Provide the (x, y) coordinate of the cell's center where the given text is located.  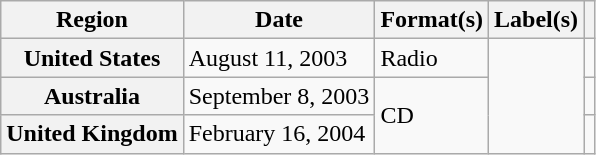
Label(s) (536, 20)
Radio (432, 58)
CD (432, 115)
September 8, 2003 (279, 96)
Australia (92, 96)
United States (92, 58)
February 16, 2004 (279, 134)
Date (279, 20)
Region (92, 20)
United Kingdom (92, 134)
August 11, 2003 (279, 58)
Format(s) (432, 20)
